Pinpoint the cell where the given text exists, returning its (X, Y) midpoint coordinate. 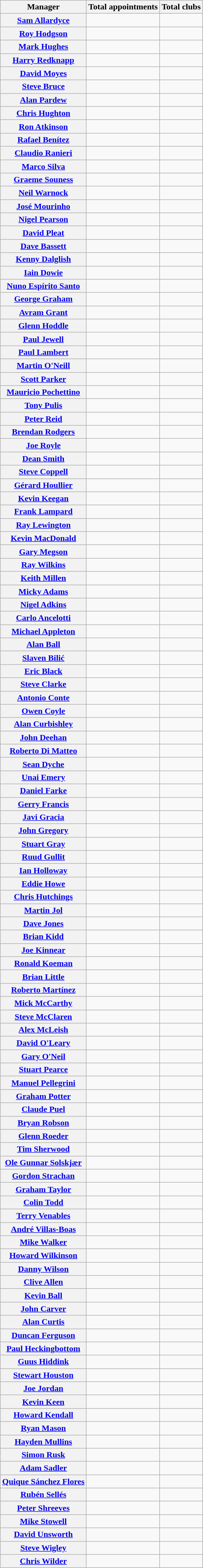
Gary Megson (43, 551)
Ron Atkinson (43, 126)
Howard Wilkinson (43, 1256)
Nuno Espírito Santo (43, 286)
John Gregory (43, 831)
Bryan Robson (43, 1123)
Mick McCarthy (43, 1003)
Manager (43, 7)
Alex McLeish (43, 1030)
Ronald Koeman (43, 963)
Joe Royle (43, 445)
Paul Heckingbottom (43, 1348)
Simon Rusk (43, 1455)
Gary O'Neil (43, 1056)
Alan Pardew (43, 100)
David Moyes (43, 73)
Graham Taylor (43, 1189)
Rubén Sellés (43, 1495)
Roberto Martínez (43, 990)
Slaven Bilić (43, 658)
Roberto Di Matteo (43, 751)
Joe Kinnear (43, 950)
Gordon Strachan (43, 1176)
Steve Wigley (43, 1548)
Chris Hughton (43, 113)
George Graham (43, 299)
Gérard Houllier (43, 485)
David O'Leary (43, 1043)
Ryan Mason (43, 1428)
Roy Hodgson (43, 34)
Kevin Keegan (43, 498)
Glenn Roeder (43, 1136)
Manuel Pellegrini (43, 1083)
Ruud Gullit (43, 857)
Peter Shreeves (43, 1508)
Unai Emery (43, 777)
Graham Potter (43, 1096)
Steve Bruce (43, 87)
Mauricio Pochettino (43, 392)
Martin O'Neill (43, 365)
Mike Walker (43, 1242)
Guus Hiddink (43, 1362)
Keith Millen (43, 578)
Avram Grant (43, 312)
Graeme Souness (43, 180)
Nigel Adkins (43, 605)
Harry Redknapp (43, 60)
Antonio Conte (43, 698)
David Pleat (43, 233)
Brian Kidd (43, 937)
Tim Sherwood (43, 1149)
Total appointments (123, 7)
John Carver (43, 1309)
Kevin Ball (43, 1295)
Daniel Farke (43, 790)
Stewart Houston (43, 1375)
Nigel Pearson (43, 220)
Scott Parker (43, 379)
Danny Wilson (43, 1269)
Terry Venables (43, 1216)
Dave Bassett (43, 246)
David Unsworth (43, 1534)
Stuart Pearce (43, 1070)
Sam Allardyce (43, 20)
Marco Silva (43, 166)
Micky Adams (43, 592)
Glenn Hoddle (43, 326)
Claudio Ranieri (43, 153)
Brendan Rodgers (43, 432)
Paul Lambert (43, 352)
Quique Sánchez Flores (43, 1481)
Neil Warnock (43, 193)
Frank Lampard (43, 512)
Carlo Ancelotti (43, 618)
Hayden Mullins (43, 1442)
Kevin Keen (43, 1402)
Paul Jewell (43, 339)
Ian Holloway (43, 870)
Ray Lewington (43, 525)
Duncan Ferguson (43, 1335)
Ole Gunnar Solskjær (43, 1162)
Brian Little (43, 976)
Peter Reid (43, 419)
Kevin MacDonald (43, 538)
Alan Curbishley (43, 724)
André Villas-Boas (43, 1229)
Tony Pulis (43, 406)
Iain Dowie (43, 273)
José Mourinho (43, 206)
Colin Todd (43, 1202)
Mark Hughes (43, 47)
Eddie Howe (43, 884)
Gerry Francis (43, 804)
Owen Coyle (43, 711)
Joe Jordan (43, 1388)
Steve Clarke (43, 684)
Alan Ball (43, 645)
Howard Kendall (43, 1415)
Michael Appleton (43, 631)
Stuart Gray (43, 844)
Ray Wilkins (43, 565)
Martin Jol (43, 910)
Dean Smith (43, 459)
Rafael Benítez (43, 140)
Claude Puel (43, 1109)
Adam Sadler (43, 1468)
Eric Black (43, 671)
Dave Jones (43, 923)
Total clubs (181, 7)
John Deehan (43, 737)
Chris Wilder (43, 1561)
Sean Dyche (43, 764)
Mike Stowell (43, 1521)
Alan Curtis (43, 1322)
Kenny Dalglish (43, 259)
Steve Coppell (43, 472)
Steve McClaren (43, 1017)
Clive Allen (43, 1282)
Javi Gracia (43, 817)
Chris Hutchings (43, 897)
